Scan for the cell matching the given text and deliver its (X, Y) coordinate at center. 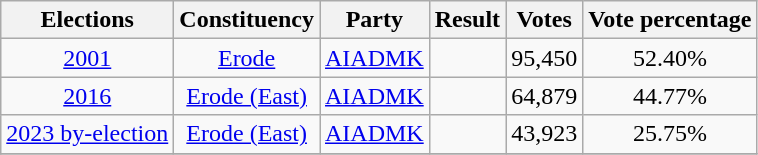
2001 (88, 58)
52.40% (670, 58)
2016 (88, 96)
Result (467, 20)
Constituency (247, 20)
43,923 (544, 134)
44.77% (670, 96)
Erode (247, 58)
Votes (544, 20)
Party (375, 20)
Vote percentage (670, 20)
25.75% (670, 134)
64,879 (544, 96)
Elections (88, 20)
2023 by-election (88, 134)
95,450 (544, 58)
